Locate the cell with the specified text and output its (x, y) center coordinate. 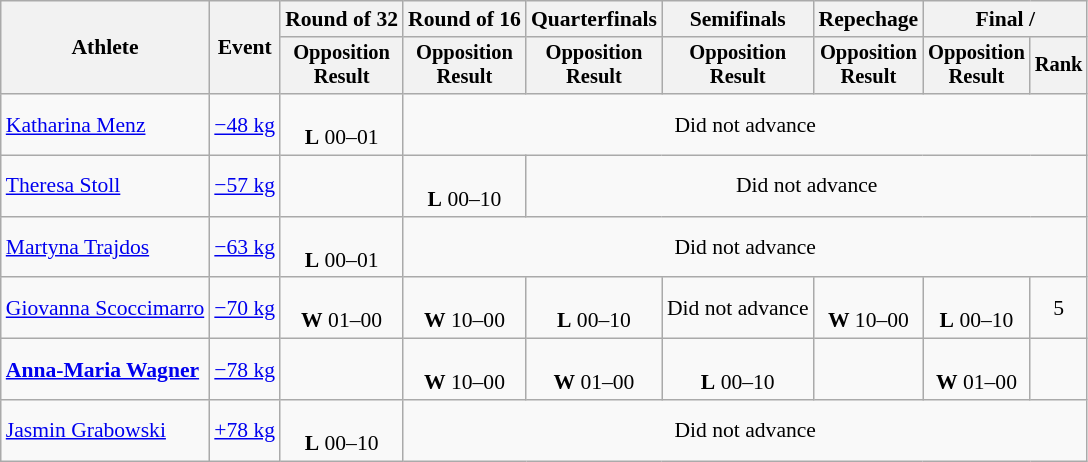
Round of 32 (342, 19)
Theresa Stoll (106, 186)
Repechage (869, 19)
Martyna Trajdos (106, 248)
Rank (1059, 66)
5 (1059, 308)
Katharina Menz (106, 124)
Anna-Maria Wagner (106, 370)
Quarterfinals (594, 19)
+78 kg (244, 430)
Round of 16 (464, 19)
Semifinals (738, 19)
Jasmin Grabowski (106, 430)
−48 kg (244, 124)
Event (244, 48)
Giovanna Scoccimarro (106, 308)
−63 kg (244, 248)
−78 kg (244, 370)
Athlete (106, 48)
−70 kg (244, 308)
Final / (1005, 19)
−57 kg (244, 186)
